For the text-containing cell, return its midpoint in [x, y] coordinate format. 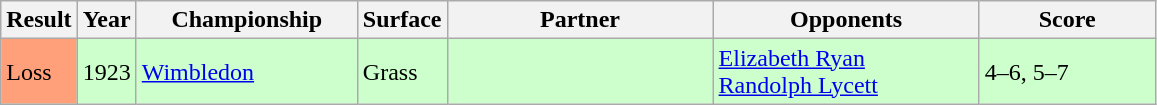
4–6, 5–7 [1067, 72]
Result [39, 20]
Surface [402, 20]
Partner [580, 20]
Loss [39, 72]
Year [106, 20]
Score [1067, 20]
Wimbledon [246, 72]
Opponents [846, 20]
1923 [106, 72]
Elizabeth Ryan Randolph Lycett [846, 72]
Grass [402, 72]
Championship [246, 20]
